Find where the given text appears and provide that cell's center as (x, y) coordinate. 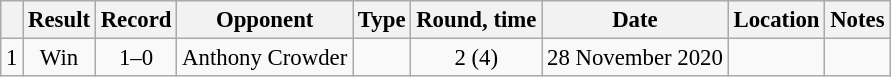
1 (12, 58)
Record (136, 20)
Win (60, 58)
Location (776, 20)
Opponent (265, 20)
Anthony Crowder (265, 58)
Notes (858, 20)
Round, time (476, 20)
Type (382, 20)
Date (635, 20)
Result (60, 20)
1–0 (136, 58)
28 November 2020 (635, 58)
2 (4) (476, 58)
